Provide the (x, y) coordinate of the cell's center where the given text is located.  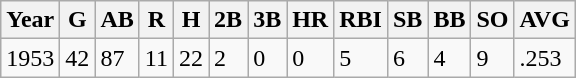
Year (30, 20)
.253 (544, 58)
G (78, 20)
HR (310, 20)
6 (407, 58)
AVG (544, 20)
RBI (361, 20)
2 (228, 58)
SB (407, 20)
H (190, 20)
R (156, 20)
2B (228, 20)
AB (117, 20)
11 (156, 58)
22 (190, 58)
87 (117, 58)
9 (492, 58)
1953 (30, 58)
BB (450, 20)
42 (78, 58)
5 (361, 58)
4 (450, 58)
3B (268, 20)
SO (492, 20)
